Locate the cell with the specified text and output its (x, y) center coordinate. 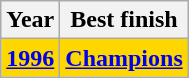
Year (30, 20)
1996 (30, 58)
Champions (124, 58)
Best finish (124, 20)
